Locate the cell with the specified text and output its (X, Y) center coordinate. 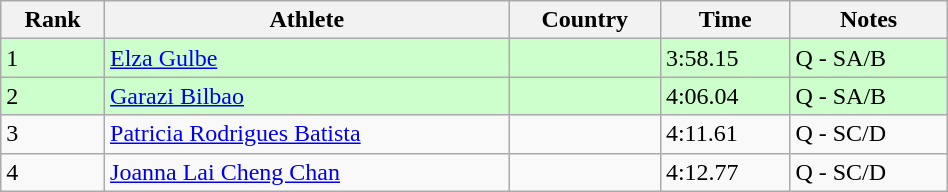
Notes (868, 20)
3 (53, 134)
Rank (53, 20)
Time (724, 20)
Athlete (308, 20)
1 (53, 58)
3:58.15 (724, 58)
Patricia Rodrigues Batista (308, 134)
2 (53, 96)
4 (53, 172)
Garazi Bilbao (308, 96)
Country (584, 20)
Joanna Lai Cheng Chan (308, 172)
4:12.77 (724, 172)
Elza Gulbe (308, 58)
4:11.61 (724, 134)
4:06.04 (724, 96)
